Determine the [x, y] coordinate at the center of the cell enclosing the given text.  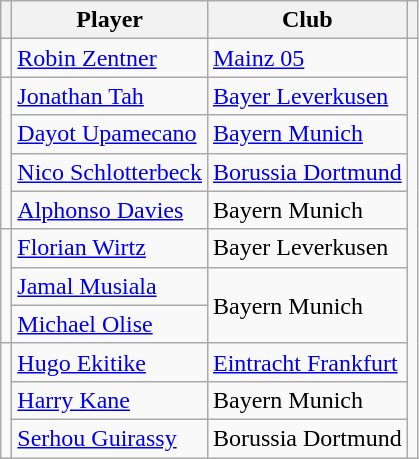
Hugo Ekitike [110, 362]
Alphonso Davies [110, 210]
Player [110, 20]
Jonathan Tah [110, 96]
Michael Olise [110, 324]
Harry Kane [110, 400]
Eintracht Frankfurt [307, 362]
Mainz 05 [307, 58]
Club [307, 20]
Nico Schlotterbeck [110, 172]
Dayot Upamecano [110, 134]
Florian Wirtz [110, 248]
Robin Zentner [110, 58]
Jamal Musiala [110, 286]
Serhou Guirassy [110, 438]
